Determine the (x, y) coordinate at the center of the cell enclosing the given text.  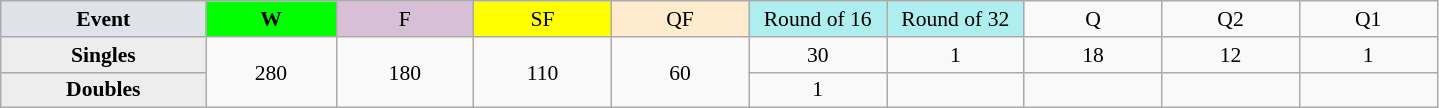
Q1 (1368, 19)
18 (1093, 55)
F (405, 19)
SF (543, 19)
QF (680, 19)
W (271, 19)
280 (271, 72)
30 (818, 55)
Q (1093, 19)
12 (1231, 55)
Doubles (104, 90)
Round of 32 (955, 19)
180 (405, 72)
Q2 (1231, 19)
110 (543, 72)
60 (680, 72)
Round of 16 (818, 19)
Singles (104, 55)
Event (104, 19)
